Provide the [X, Y] coordinate of the cell's center where the given text is located.  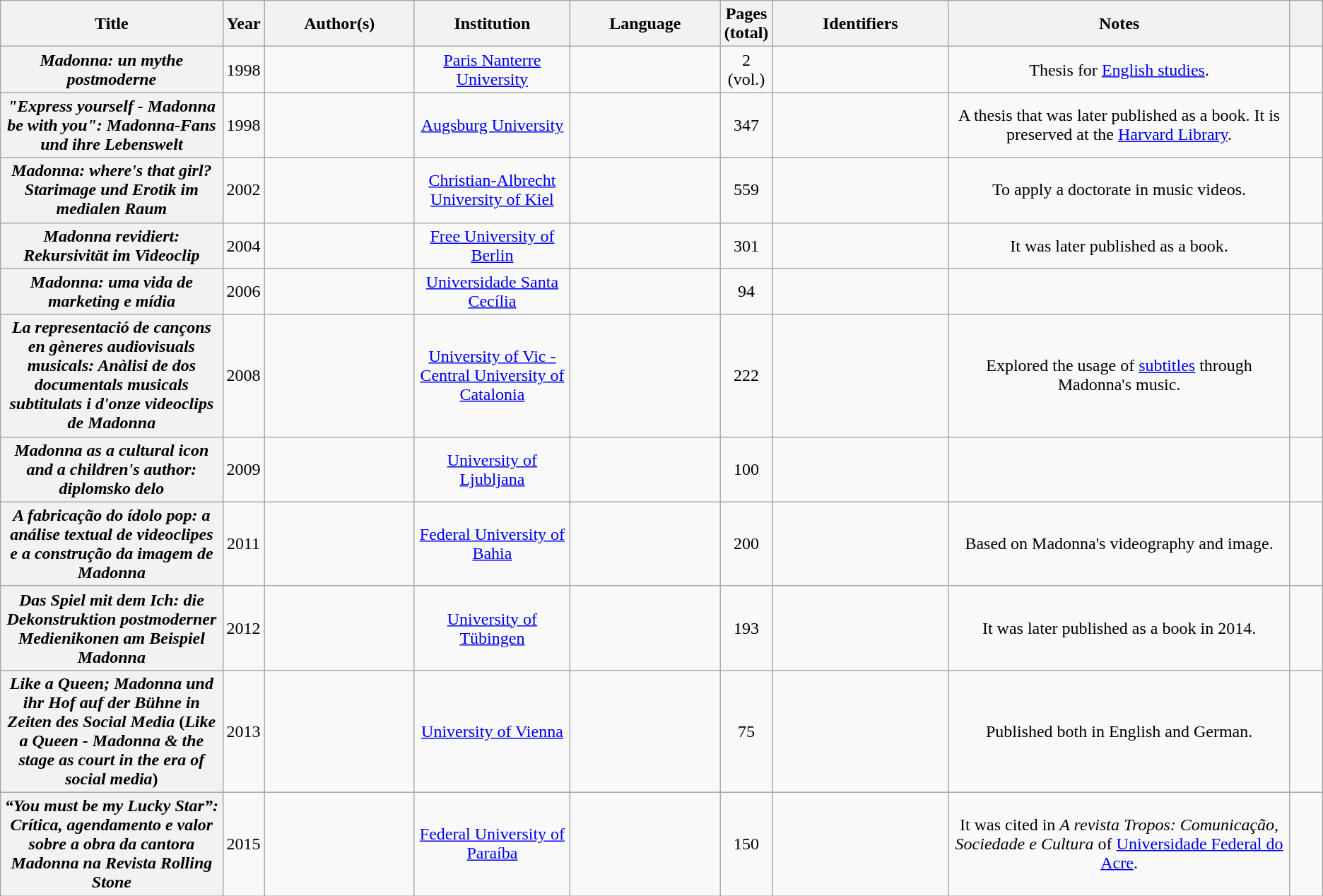
2002 [243, 190]
Free University of Berlin [492, 246]
150 [746, 844]
559 [746, 190]
Augsburg University [492, 125]
Pages (total) [746, 24]
It was cited in A revista Tropos: Comunicação, Sociedade e Cultura of Universidade Federal do Acre. [1119, 844]
Madonna: un mythe postmoderne [112, 69]
Published both in English and German. [1119, 731]
193 [746, 627]
301 [746, 246]
2011 [243, 544]
Madonna: uma vida de marketing e mídia [112, 291]
University of Vic - Central University of Catalonia [492, 376]
94 [746, 291]
Title [112, 24]
Institution [492, 24]
It was later published as a book in 2014. [1119, 627]
100 [746, 469]
Notes [1119, 24]
2012 [243, 627]
Like a Queen; Madonna und ihr Hof auf der Bühne in Zeiten des Social Media (Like a Queen - Madonna & the stage as court in the era of social media) [112, 731]
“You must be my Lucky Star”: Crítica, agendamento e valor sobre a obra da cantora Madonna na Revista Rolling Stone [112, 844]
Universidade Santa Cecília [492, 291]
Federal University of Paraíba [492, 844]
To apply a doctorate in music videos. [1119, 190]
University of Ljubljana [492, 469]
Author(s) [339, 24]
University of Vienna [492, 731]
Identifiers [861, 24]
"Express yourself - Madonna be with you": Madonna-Fans und ihre Lebenswelt [112, 125]
La representació de cançons en gèneres audiovisuals musicals: Anàlisi de dos documentals musicals subtitulats i d'onze videoclips de Madonna [112, 376]
75 [746, 731]
2008 [243, 376]
2 (vol.) [746, 69]
University of Tübingen [492, 627]
2015 [243, 844]
Madonna: where's that girl? Starimage und Erotik im medialen Raum [112, 190]
Madonna revidiert: Rekursivität im Videoclip [112, 246]
Based on Madonna's videography and image. [1119, 544]
Paris Nanterre University [492, 69]
222 [746, 376]
Year [243, 24]
It was later published as a book. [1119, 246]
A thesis that was later published as a book. It is preserved at the Harvard Library. [1119, 125]
Madonna as a cultural icon and a children's author: diplomsko delo [112, 469]
Das Spiel mit dem Ich: die Dekonstruktion postmoderner Medienikonen am Beispiel Madonna [112, 627]
347 [746, 125]
Language [645, 24]
2009 [243, 469]
Christian-Albrecht University of Kiel [492, 190]
2006 [243, 291]
Federal University of Bahia [492, 544]
2013 [243, 731]
2004 [243, 246]
Thesis for English studies. [1119, 69]
A fabricação do ídolo pop: a análise textual de videoclipes e a construção da imagem de Madonna [112, 544]
Explored the usage of subtitles through Madonna's music. [1119, 376]
200 [746, 544]
